Find where the given text appears and provide that cell's center as [x, y] coordinate. 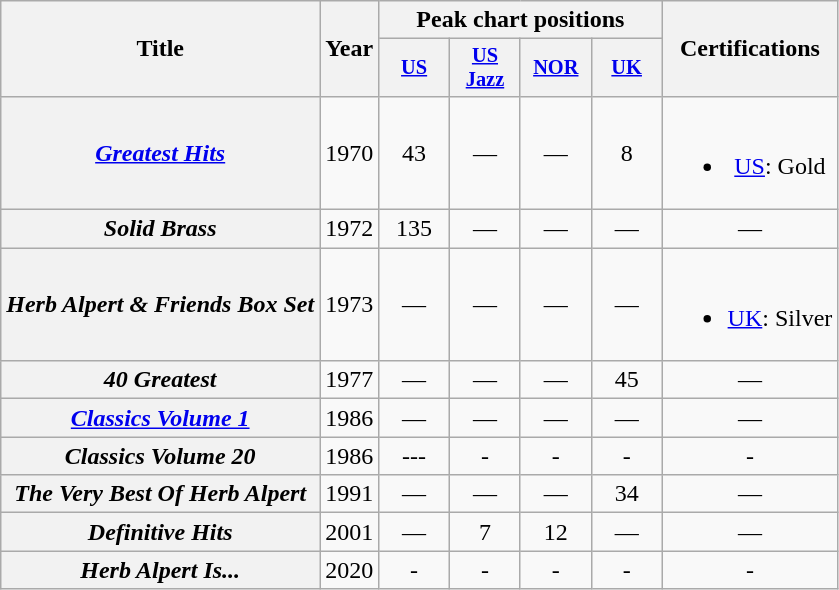
7 [486, 532]
1991 [350, 494]
UK [626, 68]
Herb Alpert & Friends Box Set [160, 304]
--- [414, 456]
UK: Silver [750, 304]
The Very Best Of Herb Alpert [160, 494]
Certifications [750, 49]
8 [626, 152]
US: Gold [750, 152]
12 [556, 532]
1973 [350, 304]
Peak chart positions [520, 20]
US [414, 68]
2020 [350, 570]
135 [414, 229]
Year [350, 49]
Title [160, 49]
NOR [556, 68]
Solid Brass [160, 229]
1972 [350, 229]
Definitive Hits [160, 532]
45 [626, 380]
USJazz [486, 68]
1977 [350, 380]
Classics Volume 1 [160, 418]
Greatest Hits [160, 152]
1970 [350, 152]
Herb Alpert Is... [160, 570]
40 Greatest [160, 380]
43 [414, 152]
34 [626, 494]
Classics Volume 20 [160, 456]
2001 [350, 532]
